Scan for the cell matching the given text and deliver its (x, y) coordinate at center. 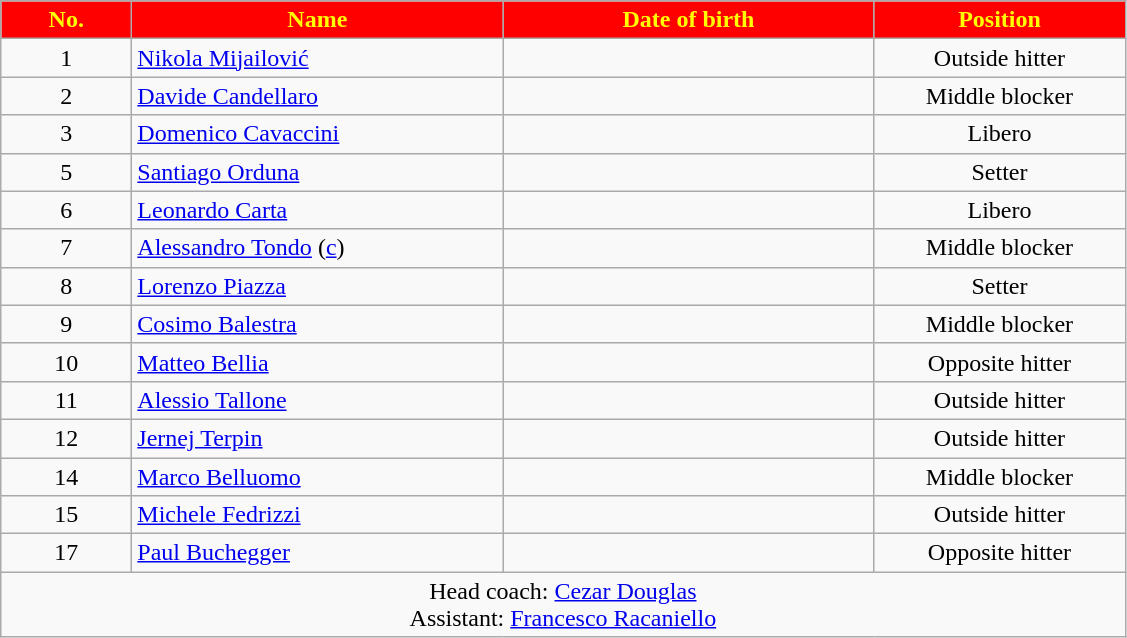
Lorenzo Piazza (318, 286)
Position (1000, 20)
9 (66, 324)
Davide Candellaro (318, 96)
Matteo Bellia (318, 362)
Marco Belluomo (318, 477)
Santiago Orduna (318, 172)
2 (66, 96)
Cosimo Balestra (318, 324)
Nikola Mijailović (318, 58)
Jernej Terpin (318, 438)
8 (66, 286)
6 (66, 210)
7 (66, 248)
Date of birth (688, 20)
Name (318, 20)
Alessandro Tondo (c) (318, 248)
Paul Buchegger (318, 553)
12 (66, 438)
Domenico Cavaccini (318, 134)
11 (66, 400)
10 (66, 362)
No. (66, 20)
14 (66, 477)
17 (66, 553)
3 (66, 134)
15 (66, 515)
Leonardo Carta (318, 210)
5 (66, 172)
Head coach: Cezar DouglasAssistant: Francesco Racaniello (563, 604)
Alessio Tallone (318, 400)
1 (66, 58)
Michele Fedrizzi (318, 515)
